Determine the [x, y] coordinate at the center of the cell enclosing the given text.  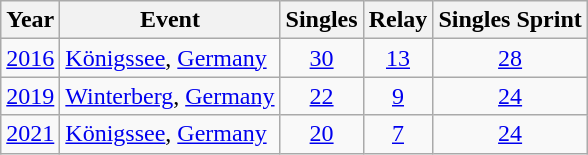
Relay [398, 20]
2016 [30, 58]
9 [398, 96]
Event [170, 20]
2021 [30, 134]
Singles [322, 20]
28 [510, 58]
20 [322, 134]
22 [322, 96]
2019 [30, 96]
30 [322, 58]
Year [30, 20]
Winterberg, Germany [170, 96]
13 [398, 58]
7 [398, 134]
Singles Sprint [510, 20]
